Search for the cell housing the specified text and yield its (x, y) center coordinate. 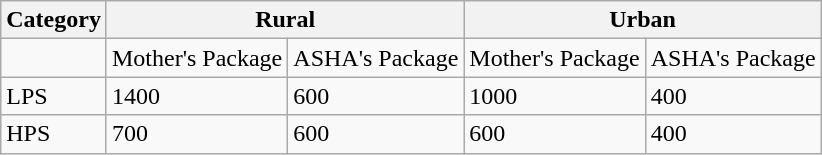
1000 (554, 96)
HPS (54, 134)
Rural (284, 20)
Urban (642, 20)
700 (196, 134)
LPS (54, 96)
Category (54, 20)
1400 (196, 96)
